Locate the cell with the specified text and output its [x, y] center coordinate. 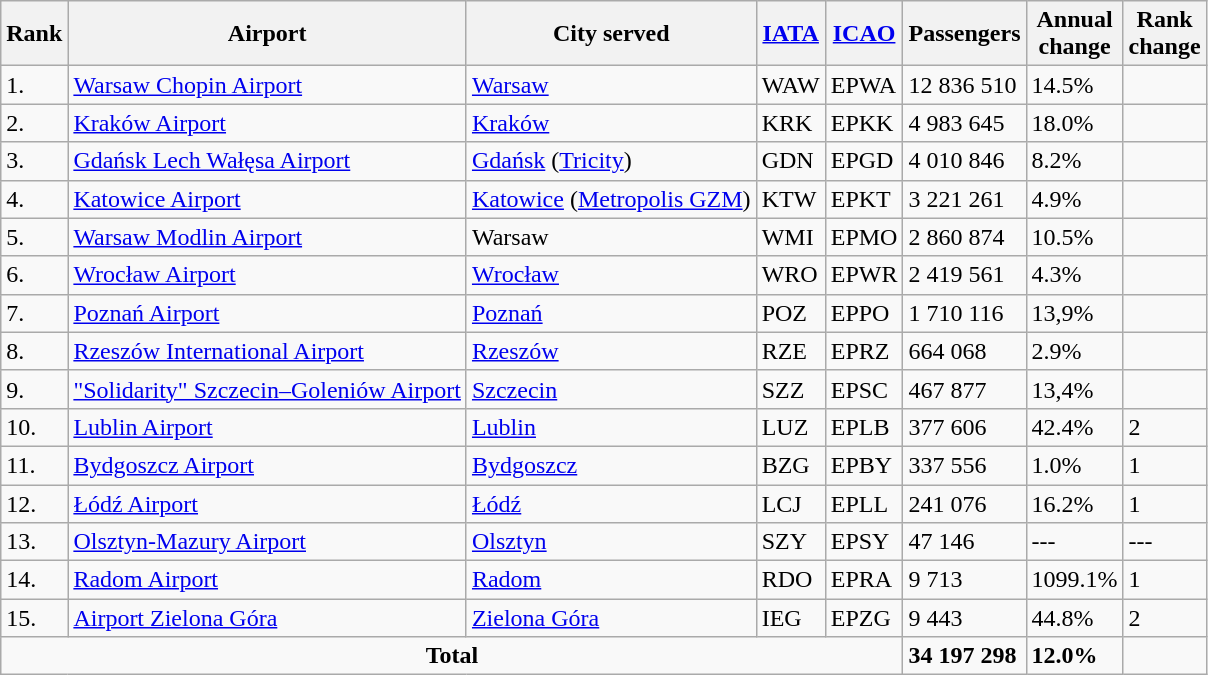
Kraków [611, 123]
Szczecin [611, 389]
337 556 [964, 465]
10.5% [1074, 237]
44.8% [1074, 618]
EPWR [864, 275]
Olsztyn [611, 542]
Passengers [964, 34]
Łódź Airport [268, 503]
City served [611, 34]
12 836 510 [964, 85]
LUZ [790, 427]
Katowice Airport [268, 199]
Bydgoszcz [611, 465]
1.0% [1074, 465]
EPWA [864, 85]
Poznań [611, 313]
WRO [790, 275]
EPSY [864, 542]
3. [34, 161]
Total [452, 656]
6. [34, 275]
Kraków Airport [268, 123]
Rankchange [1164, 34]
664 068 [964, 351]
KRK [790, 123]
1 710 116 [964, 313]
EPRZ [864, 351]
2.9% [1074, 351]
47 146 [964, 542]
EPZG [864, 618]
Rzeszów [611, 351]
Radom Airport [268, 580]
EPPO [864, 313]
13,9% [1074, 313]
EPKK [864, 123]
16.2% [1074, 503]
EPLL [864, 503]
34 197 298 [964, 656]
IATA [790, 34]
EPMO [864, 237]
Poznań Airport [268, 313]
ICAO [864, 34]
9. [34, 389]
RDO [790, 580]
4.3% [1074, 275]
LCJ [790, 503]
11. [34, 465]
1. [34, 85]
4 983 645 [964, 123]
KTW [790, 199]
EPRA [864, 580]
4.9% [1074, 199]
WMI [790, 237]
13. [34, 542]
SZZ [790, 389]
Łódź [611, 503]
5. [34, 237]
Gdańsk (Tricity) [611, 161]
14.5% [1074, 85]
241 076 [964, 503]
Airport [268, 34]
EPKT [864, 199]
12. [34, 503]
1099.1% [1074, 580]
Olsztyn-Mazury Airport [268, 542]
RZE [790, 351]
12.0% [1074, 656]
2 860 874 [964, 237]
"Solidarity" Szczecin–Goleniów Airport [268, 389]
2 419 561 [964, 275]
377 606 [964, 427]
GDN [790, 161]
9 713 [964, 580]
7. [34, 313]
WAW [790, 85]
SZY [790, 542]
4. [34, 199]
10. [34, 427]
EPGD [864, 161]
EPSC [864, 389]
Rzeszów International Airport [268, 351]
EPBY [864, 465]
13,4% [1074, 389]
Airport Zielona Góra [268, 618]
BZG [790, 465]
Zielona Góra [611, 618]
2. [34, 123]
Wrocław [611, 275]
Wrocław Airport [268, 275]
Warsaw Modlin Airport [268, 237]
14. [34, 580]
8. [34, 351]
Katowice (Metropolis GZM) [611, 199]
POZ [790, 313]
9 443 [964, 618]
18.0% [1074, 123]
15. [34, 618]
Gdańsk Lech Wałęsa Airport [268, 161]
EPLB [864, 427]
467 877 [964, 389]
Lublin Airport [268, 427]
IEG [790, 618]
Warsaw Chopin Airport [268, 85]
Rank [34, 34]
4 010 846 [964, 161]
3 221 261 [964, 199]
42.4% [1074, 427]
Bydgoszcz Airport [268, 465]
Lublin [611, 427]
Annualchange [1074, 34]
8.2% [1074, 161]
Radom [611, 580]
